Locate the cell with the specified text and output its [x, y] center coordinate. 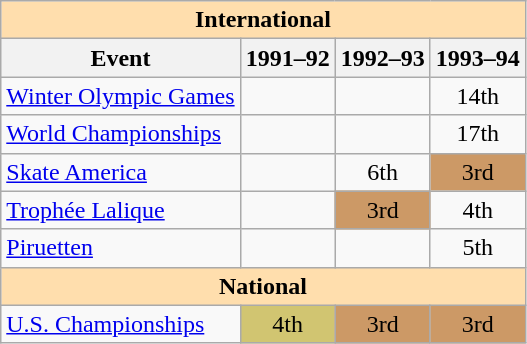
Trophée Lalique [120, 210]
U.S. Championships [120, 324]
1991–92 [288, 58]
Skate America [120, 172]
Event [120, 58]
Piruetten [120, 248]
International [264, 20]
6th [382, 172]
17th [478, 134]
1992–93 [382, 58]
Winter Olympic Games [120, 96]
14th [478, 96]
National [264, 286]
World Championships [120, 134]
1993–94 [478, 58]
5th [478, 248]
